Pinpoint the cell where the given text exists, returning its (x, y) midpoint coordinate. 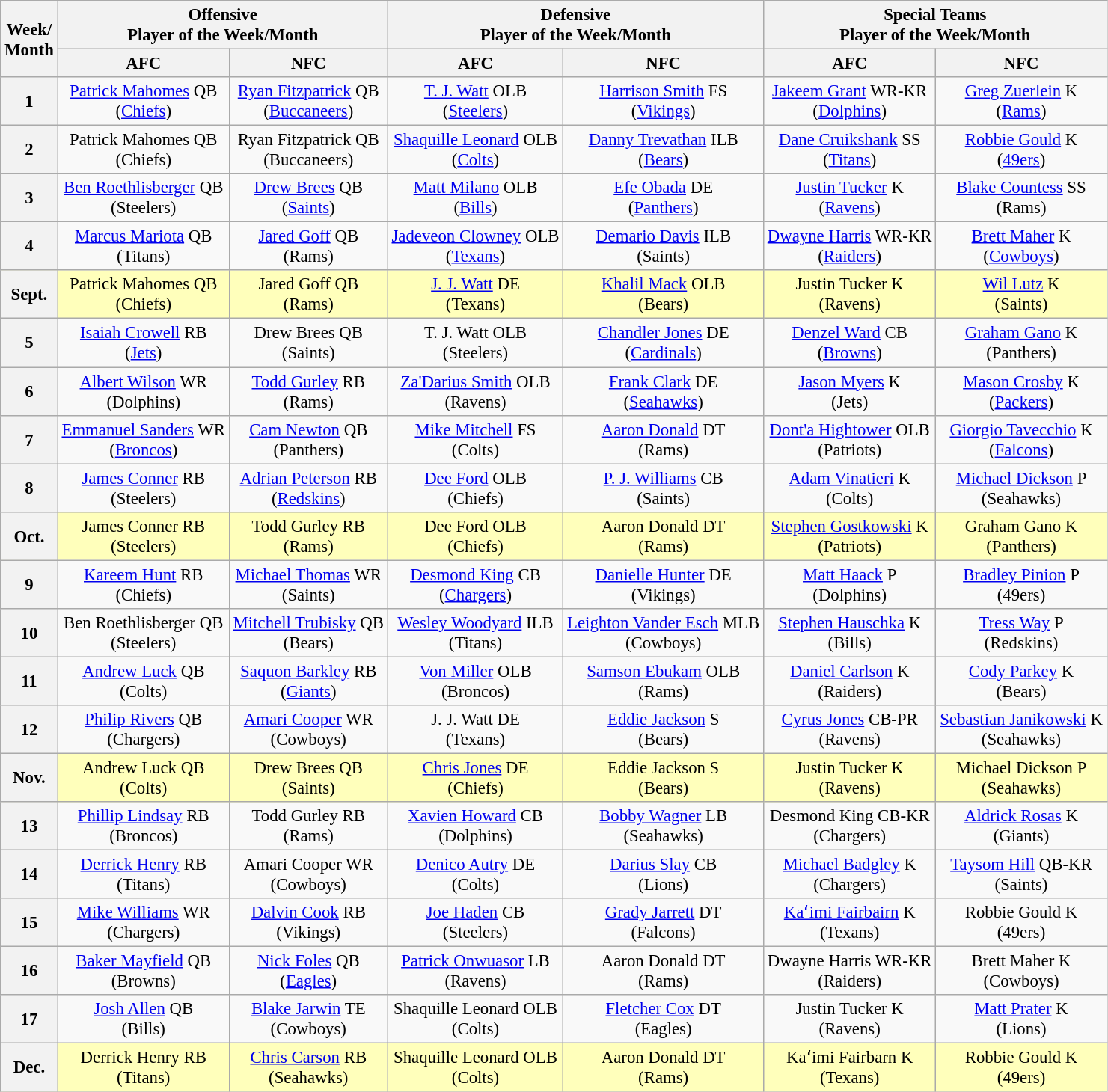
Stephen Gostkowski K(Patriots) (849, 536)
Cyrus Jones CB-PR(Ravens) (849, 730)
6 (29, 392)
4 (29, 247)
Taysom Hill QB-KR(Saints) (1021, 875)
Phillip Lindsay RB(Broncos) (144, 826)
Desmond King CB(Chargers) (476, 585)
Matt Haack P(Dolphins) (849, 585)
Bobby Wagner LB(Seahawks) (664, 826)
Isaiah Crowell RB(Jets) (144, 343)
13 (29, 826)
14 (29, 875)
Chris Jones DE(Chiefs) (476, 778)
Dec. (29, 1068)
Matt Milano OLB(Bills) (476, 197)
3 (29, 197)
Kareem Hunt RB(Chiefs) (144, 585)
Joe Haden CB(Steelers) (476, 923)
Stephen Hauschka K(Bills) (849, 633)
Daniel Carlson K(Raiders) (849, 681)
11 (29, 681)
Michael Thomas WR(Saints) (308, 585)
Aldrick Rosas K(Giants) (1021, 826)
Bradley Pinion P(49ers) (1021, 585)
Jadeveon Clowney OLB(Texans) (476, 247)
Chandler Jones DE(Cardinals) (664, 343)
Wil Lutz K(Saints) (1021, 295)
Week/Month (29, 39)
Nick Foles QB(Eagles) (308, 971)
Desmond King CB-KR(Chargers) (849, 826)
Nov. (29, 778)
Special TeamsPlayer of the Week/Month (935, 25)
Za'Darius Smith OLB(Ravens) (476, 392)
7 (29, 440)
OffensivePlayer of the Week/Month (223, 25)
Grady Jarrett DT(Falcons) (664, 923)
Efe Obada DE(Panthers) (664, 197)
Matt Prater K(Lions) (1021, 1019)
Wesley Woodyard ILB(Titans) (476, 633)
17 (29, 1019)
Sebastian Janikowski K(Seahawks) (1021, 730)
Jakeem Grant WR-KR(Dolphins) (849, 102)
Xavien Howard CB(Dolphins) (476, 826)
Sept. (29, 295)
DefensivePlayer of the Week/Month (575, 25)
Saquon Barkley RB(Giants) (308, 681)
Baker Mayfield QB(Browns) (144, 971)
P. J. Williams CB(Saints) (664, 488)
Mike Williams WR(Chargers) (144, 923)
Mitchell Trubisky QB(Bears) (308, 633)
Adam Vinatieri K(Colts) (849, 488)
5 (29, 343)
Kaʻimi Fairbarn K(Texans) (849, 1068)
Michael Badgley K(Chargers) (849, 875)
Adrian Peterson RB(Redskins) (308, 488)
9 (29, 585)
Leighton Vander Esch MLB(Cowboys) (664, 633)
Denico Autry DE(Colts) (476, 875)
Dont'a Hightower OLB(Patriots) (849, 440)
1 (29, 102)
15 (29, 923)
Dalvin Cook RB(Vikings) (308, 923)
Khalil Mack OLB(Bears) (664, 295)
Harrison Smith FS(Vikings) (664, 102)
Marcus Mariota QB(Titans) (144, 247)
Albert Wilson WR(Dolphins) (144, 392)
2 (29, 150)
Denzel Ward CB(Browns) (849, 343)
Patrick Onwuasor LB(Ravens) (476, 971)
Mike Mitchell FS(Colts) (476, 440)
Chris Carson RB(Seahawks) (308, 1068)
Josh Allen QB(Bills) (144, 1019)
Emmanuel Sanders WR(Broncos) (144, 440)
Cam Newton QB(Panthers) (308, 440)
Frank Clark DE(Seahawks) (664, 392)
10 (29, 633)
Blake Jarwin TE(Cowboys) (308, 1019)
Danielle Hunter DE(Vikings) (664, 585)
Danny Trevathan ILB(Bears) (664, 150)
Giorgio Tavecchio K(Falcons) (1021, 440)
Blake Countess SS(Rams) (1021, 197)
12 (29, 730)
Darius Slay CB(Lions) (664, 875)
Philip Rivers QB(Chargers) (144, 730)
Tress Way P(Redskins) (1021, 633)
Samson Ebukam OLB(Rams) (664, 681)
16 (29, 971)
Cody Parkey K(Bears) (1021, 681)
Jason Myers K(Jets) (849, 392)
Kaʻimi Fairbairn K(Texans) (849, 923)
Greg Zuerlein K(Rams) (1021, 102)
Oct. (29, 536)
Mason Crosby K(Packers) (1021, 392)
Fletcher Cox DT(Eagles) (664, 1019)
Dane Cruikshank SS(Titans) (849, 150)
Von Miller OLB(Broncos) (476, 681)
Demario Davis ILB(Saints) (664, 247)
8 (29, 488)
